Find where the given text appears and provide that cell's center as (x, y) coordinate. 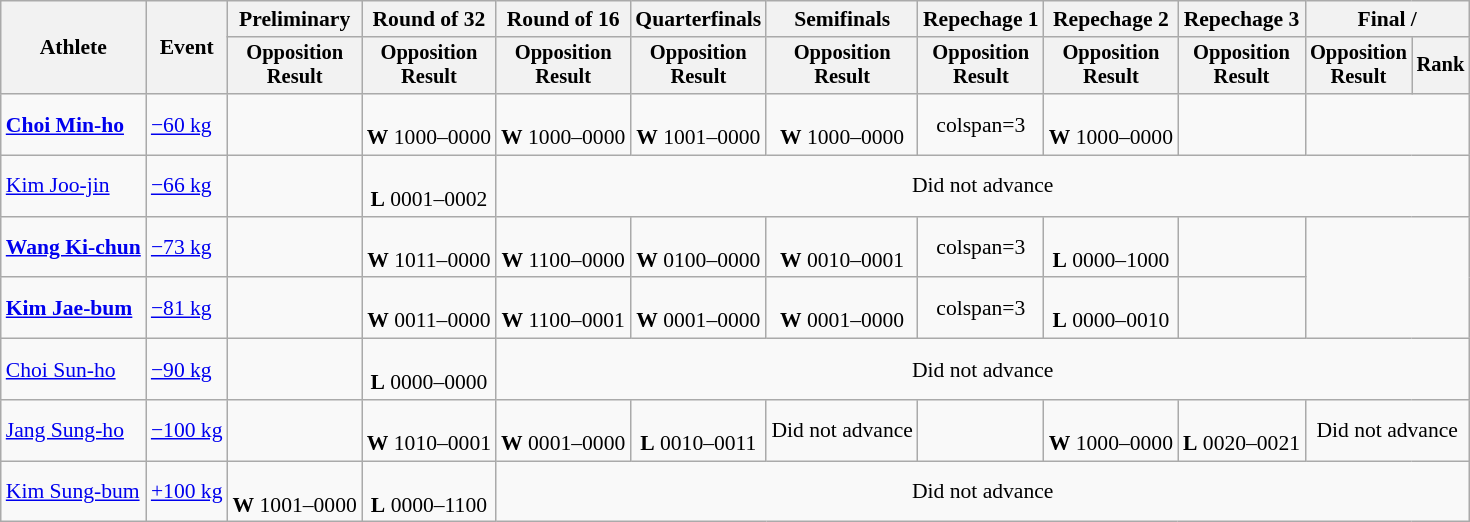
W 1010–0001 (429, 430)
Repechage 1 (981, 19)
Repechage 3 (1242, 19)
Jang Sung-ho (74, 430)
L 0000–0000 (429, 370)
Round of 32 (429, 19)
L 0000–0010 (1111, 308)
Final / (1387, 19)
W 0010–0001 (842, 248)
−60 kg (187, 124)
−73 kg (187, 248)
−100 kg (187, 430)
W 1100–0001 (563, 308)
Kim Sung-bum (74, 492)
L 0001–0002 (429, 186)
Round of 16 (563, 19)
Rank (1441, 66)
Preliminary (295, 19)
W 0100–0000 (698, 248)
−90 kg (187, 370)
−81 kg (187, 308)
W 1011–0000 (429, 248)
Choi Sun-ho (74, 370)
Semifinals (842, 19)
L 0000–1100 (429, 492)
Athlete (74, 48)
Kim Joo-jin (74, 186)
W 1100–0000 (563, 248)
W 0011–0000 (429, 308)
−66 kg (187, 186)
Wang Ki-chun (74, 248)
L 0000–1000 (1111, 248)
Choi Min-ho (74, 124)
L 0020–0021 (1242, 430)
Quarterfinals (698, 19)
+100 kg (187, 492)
Repechage 2 (1111, 19)
Kim Jae-bum (74, 308)
Event (187, 48)
L 0010–0011 (698, 430)
